Provide the [x, y] coordinate of the cell's center where the given text is located.  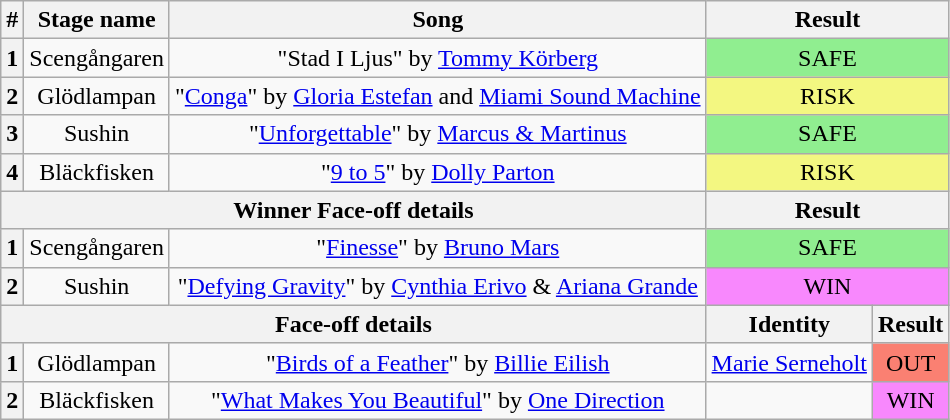
Song [438, 20]
OUT [910, 362]
"Birds of a Feather" by Billie Eilish [438, 362]
# [12, 20]
3 [12, 134]
"Finesse" by Bruno Mars [438, 248]
"Conga" by Gloria Estefan and Miami Sound Machine [438, 96]
"9 to 5" by Dolly Parton [438, 172]
Face-off details [354, 324]
4 [12, 172]
Marie Serneholt [789, 362]
Identity [789, 324]
"Stad I Ljus" by Tommy Körberg [438, 58]
"Defying Gravity" by Cynthia Erivo & Ariana Grande [438, 286]
Stage name [97, 20]
Winner Face-off details [354, 210]
"What Makes You Beautiful" by One Direction [438, 400]
"Unforgettable" by Marcus & Martinus [438, 134]
